Provide the [X, Y] coordinate of the cell's center where the given text is located.  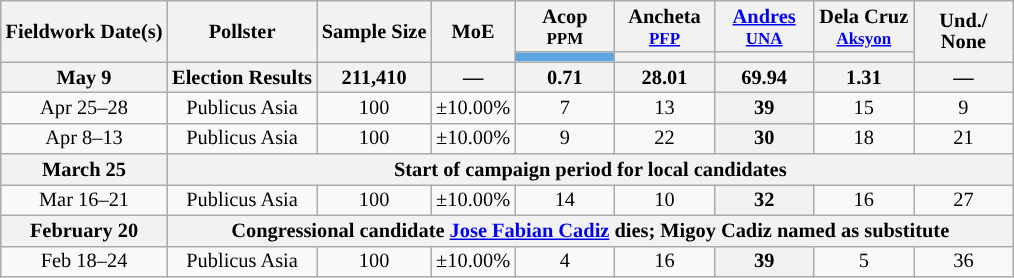
February 20 [84, 230]
Mar 16–21 [84, 200]
Fieldwork Date(s) [84, 30]
1.31 [864, 78]
27 [964, 200]
Congressional candidate Jose Fabian Cadiz dies; Migoy Cadiz named as substitute [590, 230]
Und./None [964, 30]
28.01 [665, 78]
Dela CruzAksyon [864, 26]
0.71 [565, 78]
Election Results [242, 78]
13 [665, 108]
4 [565, 262]
18 [864, 138]
AndresUNA [764, 26]
Start of campaign period for local candidates [590, 170]
Feb 18–24 [84, 262]
69.94 [764, 78]
March 25 [84, 170]
22 [665, 138]
Sample Size [374, 30]
10 [665, 200]
MoE [473, 30]
Apr 25–28 [84, 108]
Pollster [242, 30]
Apr 8–13 [84, 138]
14 [565, 200]
AcopPPM [565, 26]
AnchetaPFP [665, 26]
5 [864, 262]
211,410 [374, 78]
21 [964, 138]
May 9 [84, 78]
32 [764, 200]
15 [864, 108]
30 [764, 138]
36 [964, 262]
7 [565, 108]
